Identify which cell holds the provided text, then report its [x, y] central coordinate. 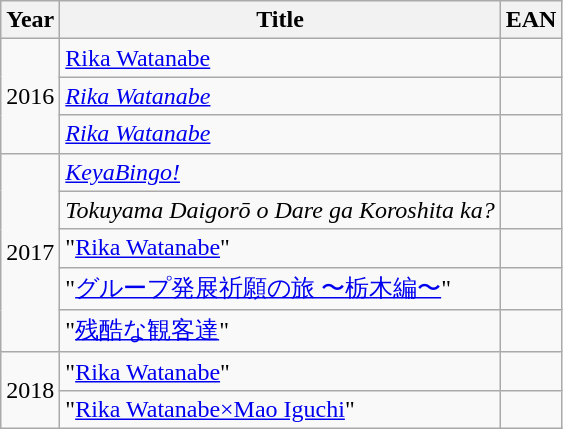
Tokuyama Daigorō o Dare ga Koroshita ka? [280, 210]
"Rika Watanabe×Mao Iguchi" [280, 409]
Year [30, 20]
2018 [30, 390]
"グループ発展祈願の旅 〜栃木編〜" [280, 288]
"残酷な観客達" [280, 332]
EAN [531, 20]
2016 [30, 96]
2017 [30, 252]
KeyaBingo! [280, 172]
Title [280, 20]
